Search for the cell housing the specified text and yield its [x, y] center coordinate. 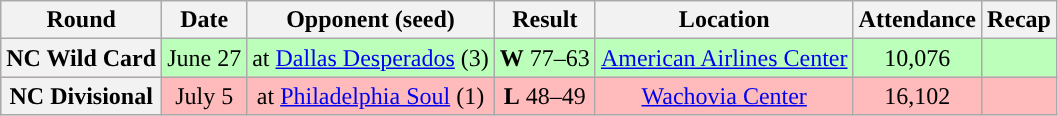
L 48–49 [544, 96]
Opponent (seed) [371, 20]
at Philadelphia Soul (1) [371, 96]
10,076 [917, 58]
at Dallas Desperados (3) [371, 58]
Result [544, 20]
June 27 [204, 58]
July 5 [204, 96]
American Airlines Center [724, 58]
Date [204, 20]
16,102 [917, 96]
Round [82, 20]
Attendance [917, 20]
W 77–63 [544, 58]
NC Wild Card [82, 58]
Recap [1018, 20]
NC Divisional [82, 96]
Wachovia Center [724, 96]
Location [724, 20]
